Search for the cell housing the specified text and yield its (X, Y) center coordinate. 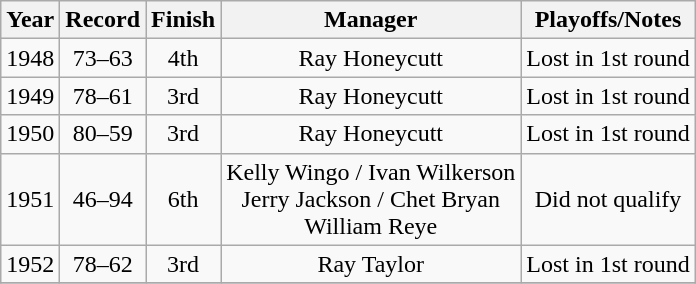
78–61 (103, 96)
1950 (30, 134)
Playoffs/Notes (608, 20)
80–59 (103, 134)
Year (30, 20)
46–94 (103, 199)
Manager (371, 20)
78–62 (103, 264)
Finish (184, 20)
1951 (30, 199)
Ray Taylor (371, 264)
4th (184, 58)
73–63 (103, 58)
Kelly Wingo / Ivan Wilkerson Jerry Jackson / Chet Bryan William Reye (371, 199)
Record (103, 20)
Did not qualify (608, 199)
1952 (30, 264)
6th (184, 199)
1949 (30, 96)
1948 (30, 58)
